Output the [X, Y] coordinate of the center of the cell containing the given text.  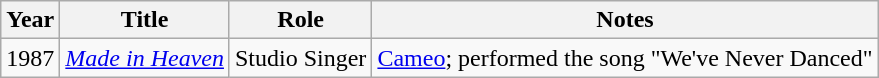
Year [30, 20]
Title [145, 20]
Notes [625, 20]
Role [300, 20]
Cameo; performed the song "We've Never Danced" [625, 58]
Made in Heaven [145, 58]
Studio Singer [300, 58]
1987 [30, 58]
